Identify which cell holds the provided text, then report its (x, y) central coordinate. 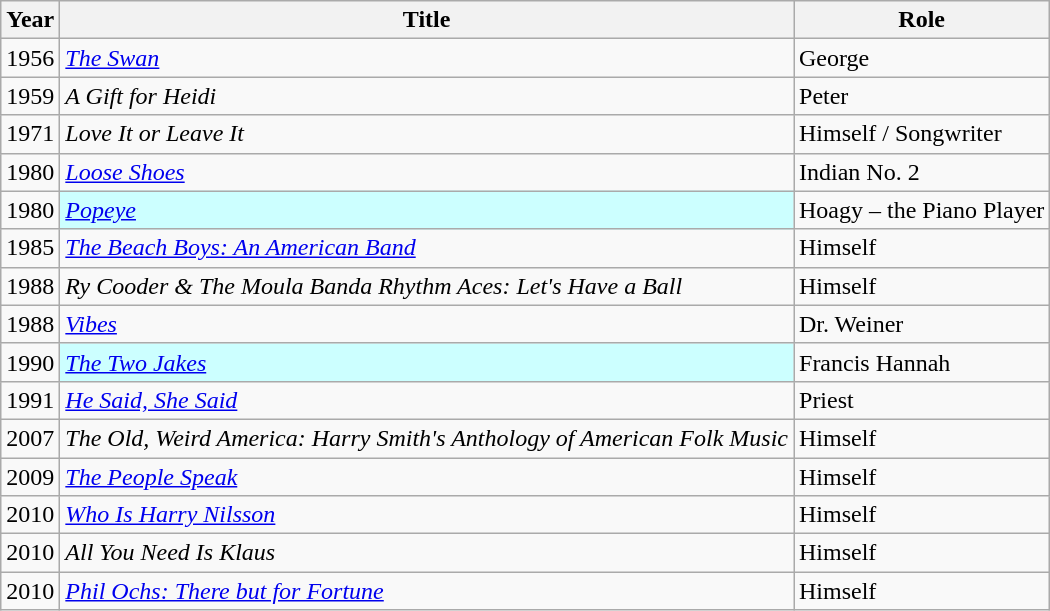
1991 (30, 400)
Himself / Songwriter (922, 134)
Title (427, 20)
1985 (30, 248)
A Gift for Heidi (427, 96)
Year (30, 20)
Priest (922, 400)
The Two Jakes (427, 362)
Francis Hannah (922, 362)
Who Is Harry Nilsson (427, 515)
1990 (30, 362)
1971 (30, 134)
1956 (30, 58)
Role (922, 20)
The Old, Weird America: Harry Smith's Anthology of American Folk Music (427, 438)
Dr. Weiner (922, 324)
George (922, 58)
Peter (922, 96)
All You Need Is Klaus (427, 553)
Hoagy – the Piano Player (922, 210)
Indian No. 2 (922, 172)
1959 (30, 96)
Phil Ochs: There but for Fortune (427, 591)
The Swan (427, 58)
Loose Shoes (427, 172)
Love It or Leave It (427, 134)
2009 (30, 477)
The Beach Boys: An American Band (427, 248)
The People Speak (427, 477)
He Said, She Said (427, 400)
Popeye (427, 210)
2007 (30, 438)
Vibes (427, 324)
Ry Cooder & The Moula Banda Rhythm Aces: Let's Have a Ball (427, 286)
